For the text-containing cell, return its midpoint in [X, Y] coordinate format. 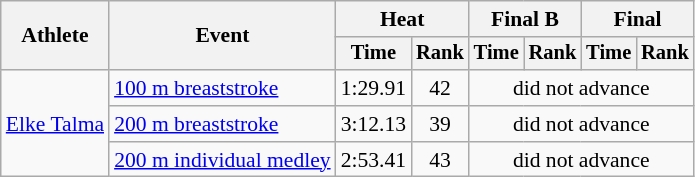
Event [222, 36]
Final [637, 19]
1:29.91 [374, 88]
Elke Talma [55, 124]
3:12.13 [374, 124]
42 [440, 88]
Heat [402, 19]
Final B [525, 19]
39 [440, 124]
Athlete [55, 36]
100 m breaststroke [222, 88]
200 m breaststroke [222, 124]
